Locate the cell with the specified text and output its (x, y) center coordinate. 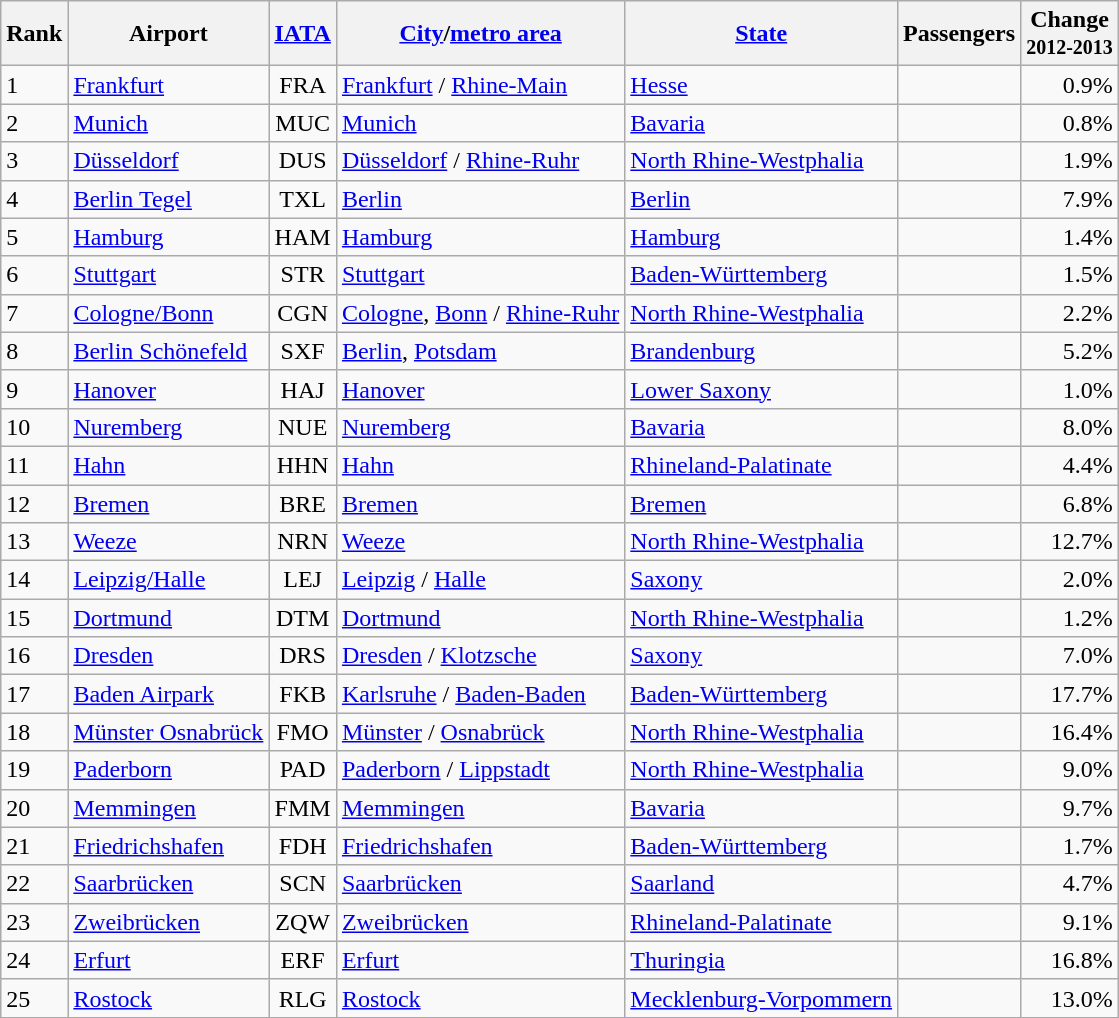
HAM (303, 237)
RLG (303, 998)
17.7% (1070, 694)
2.2% (1070, 313)
4.7% (1070, 884)
16 (34, 656)
4.4% (1070, 465)
1.4% (1070, 237)
Berlin Schönefeld (168, 351)
Paderborn (168, 770)
TXL (303, 199)
2.0% (1070, 580)
Cologne, Bonn / Rhine-Ruhr (480, 313)
City/metro area (480, 34)
DTM (303, 618)
8 (34, 351)
12 (34, 503)
10 (34, 427)
ERF (303, 960)
Leipzig/Halle (168, 580)
FDH (303, 846)
MUC (303, 123)
14 (34, 580)
20 (34, 808)
9.0% (1070, 770)
16.4% (1070, 732)
SXF (303, 351)
1.5% (1070, 275)
Düsseldorf (168, 161)
1.9% (1070, 161)
BRE (303, 503)
24 (34, 960)
1.2% (1070, 618)
Brandenburg (762, 351)
6 (34, 275)
3 (34, 161)
Dresden (168, 656)
Frankfurt / Rhine-Main (480, 85)
11 (34, 465)
4 (34, 199)
FMO (303, 732)
STR (303, 275)
9 (34, 389)
FMM (303, 808)
Thuringia (762, 960)
Hesse (762, 85)
1 (34, 85)
23 (34, 922)
6.8% (1070, 503)
7.9% (1070, 199)
Münster Osnabrück (168, 732)
Leipzig / Halle (480, 580)
22 (34, 884)
7 (34, 313)
Change2012-2013 (1070, 34)
9.7% (1070, 808)
8.0% (1070, 427)
Düsseldorf / Rhine-Ruhr (480, 161)
15 (34, 618)
5.2% (1070, 351)
Lower Saxony (762, 389)
NRN (303, 542)
Passengers (960, 34)
0.9% (1070, 85)
SCN (303, 884)
7.0% (1070, 656)
Saarland (762, 884)
13.0% (1070, 998)
NUE (303, 427)
Airport (168, 34)
CGN (303, 313)
DUS (303, 161)
DRS (303, 656)
12.7% (1070, 542)
State (762, 34)
18 (34, 732)
Dresden / Klotzsche (480, 656)
Baden Airpark (168, 694)
FRA (303, 85)
Karlsruhe / Baden-Baden (480, 694)
19 (34, 770)
2 (34, 123)
16.8% (1070, 960)
Mecklenburg-Vorpommern (762, 998)
ZQW (303, 922)
HHN (303, 465)
5 (34, 237)
Münster / Osnabrück (480, 732)
1.7% (1070, 846)
LEJ (303, 580)
FKB (303, 694)
IATA (303, 34)
Rank (34, 34)
PAD (303, 770)
21 (34, 846)
Frankfurt (168, 85)
Berlin Tegel (168, 199)
9.1% (1070, 922)
HAJ (303, 389)
Paderborn / Lippstadt (480, 770)
0.8% (1070, 123)
13 (34, 542)
25 (34, 998)
1.0% (1070, 389)
Berlin, Potsdam (480, 351)
Cologne/Bonn (168, 313)
17 (34, 694)
